Provide the [X, Y] coordinate of the cell's center where the given text is located.  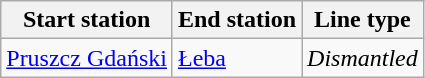
End station [236, 20]
Line type [363, 20]
Start station [87, 20]
Pruszcz Gdański [87, 58]
Łeba [236, 58]
Dismantled [363, 58]
